Search for the cell housing the specified text and yield its (X, Y) center coordinate. 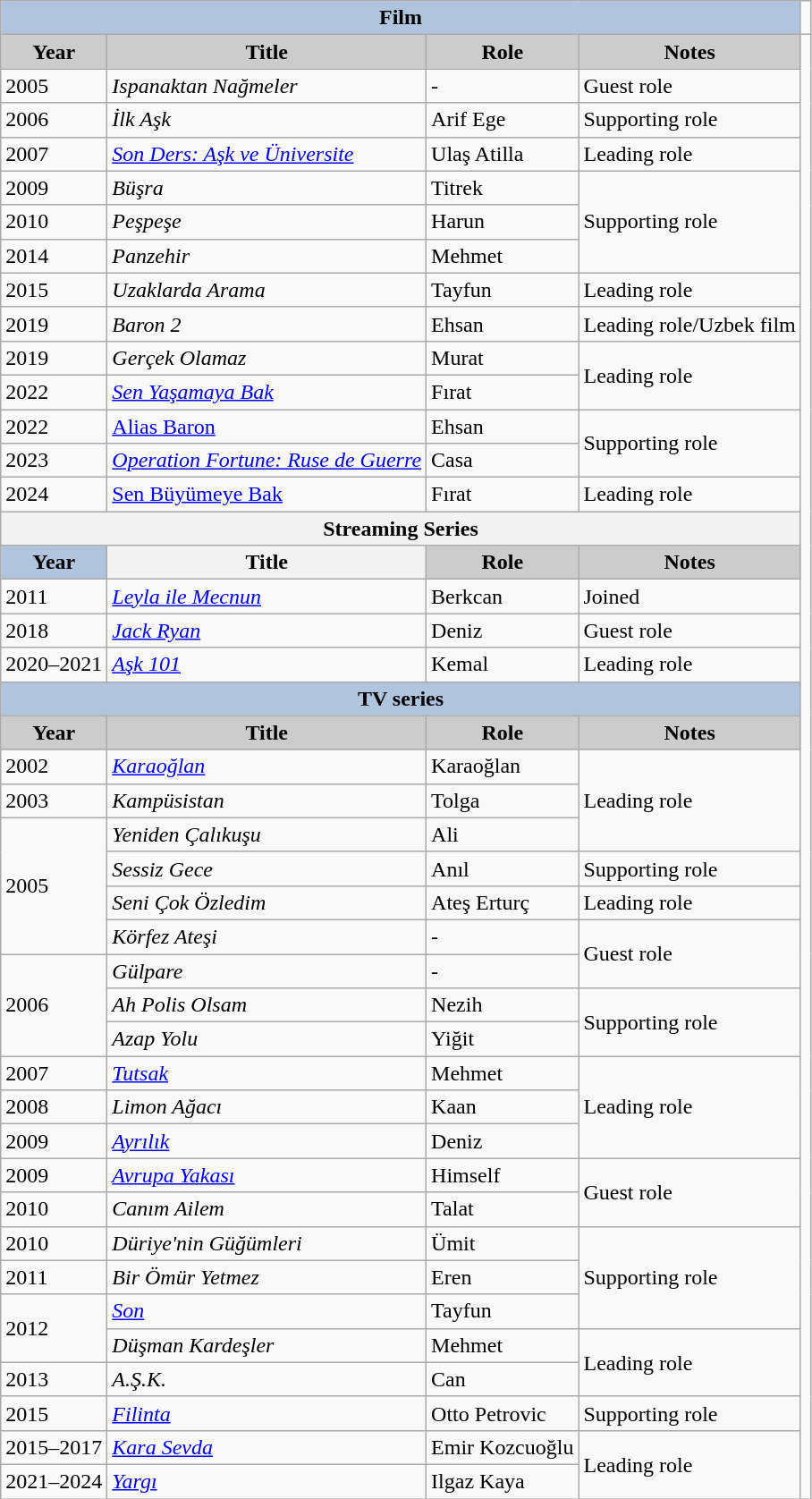
2003 (54, 800)
Film (401, 18)
Kaan (503, 1107)
İlk Aşk (266, 120)
Düriye'nin Güğümleri (266, 1243)
Sen Yaşamaya Bak (266, 392)
2002 (54, 766)
Yiğit (503, 1039)
2020–2021 (54, 665)
Jack Ryan (266, 631)
Ateş Erturç (503, 902)
Talat (503, 1209)
Yeniden Çalıkuşu (266, 834)
2021–2024 (54, 1481)
A.Ş.K. (266, 1379)
Joined (689, 597)
Himself (503, 1175)
Otto Petrovic (503, 1413)
Panzehir (266, 256)
Gerçek Olamaz (266, 358)
2015–2017 (54, 1447)
2012 (54, 1328)
2013 (54, 1379)
Leyla ile Mecnun (266, 597)
Anıl (503, 868)
Tolga (503, 800)
Seni Çok Özledim (266, 902)
Titrek (503, 188)
Kampüsistan (266, 800)
Kara Sevda (266, 1447)
Sessiz Gece (266, 868)
2018 (54, 631)
Azap Yolu (266, 1039)
Limon Ağacı (266, 1107)
Filinta (266, 1413)
Peşpeşe (266, 222)
Murat (503, 358)
Nezih (503, 1005)
Bir Ömür Yetmez (266, 1277)
2024 (54, 495)
Körfez Ateşi (266, 936)
Avrupa Yakası (266, 1175)
Düşman Kardeşler (266, 1345)
Uzaklarda Arama (266, 290)
Son (266, 1311)
Alias Baron (266, 427)
Tutsak (266, 1073)
Operation Fortune: Ruse de Guerre (266, 461)
Gülpare (266, 970)
Casa (503, 461)
Eren (503, 1277)
Ulaş Atilla (503, 154)
Ayrılık (266, 1141)
Kemal (503, 665)
TV series (401, 699)
Emir Kozcuoğlu (503, 1447)
Büşra (266, 188)
Baron 2 (266, 324)
Yargı (266, 1481)
Berkcan (503, 597)
Leading role/Uzbek film (689, 324)
Aşk 101 (266, 665)
Ah Polis Olsam (266, 1005)
Ümit (503, 1243)
2014 (54, 256)
Harun (503, 222)
Ispanaktan Nağmeler (266, 86)
Son Ders: Aşk ve Üniversite (266, 154)
2008 (54, 1107)
2023 (54, 461)
Ilgaz Kaya (503, 1481)
Streaming Series (401, 529)
Ali (503, 834)
Canım Ailem (266, 1209)
Arif Ege (503, 120)
Sen Büyümeye Bak (266, 495)
Can (503, 1379)
